Detect which cell encompasses the target text, then output its (x, y) center coordinate. 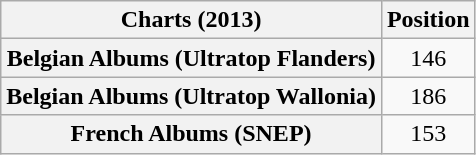
Position (428, 20)
146 (428, 58)
153 (428, 134)
Belgian Albums (Ultratop Flanders) (192, 58)
Charts (2013) (192, 20)
186 (428, 96)
French Albums (SNEP) (192, 134)
Belgian Albums (Ultratop Wallonia) (192, 96)
